Return the [X, Y] coordinate for the center point of the cell that contains the specified text.  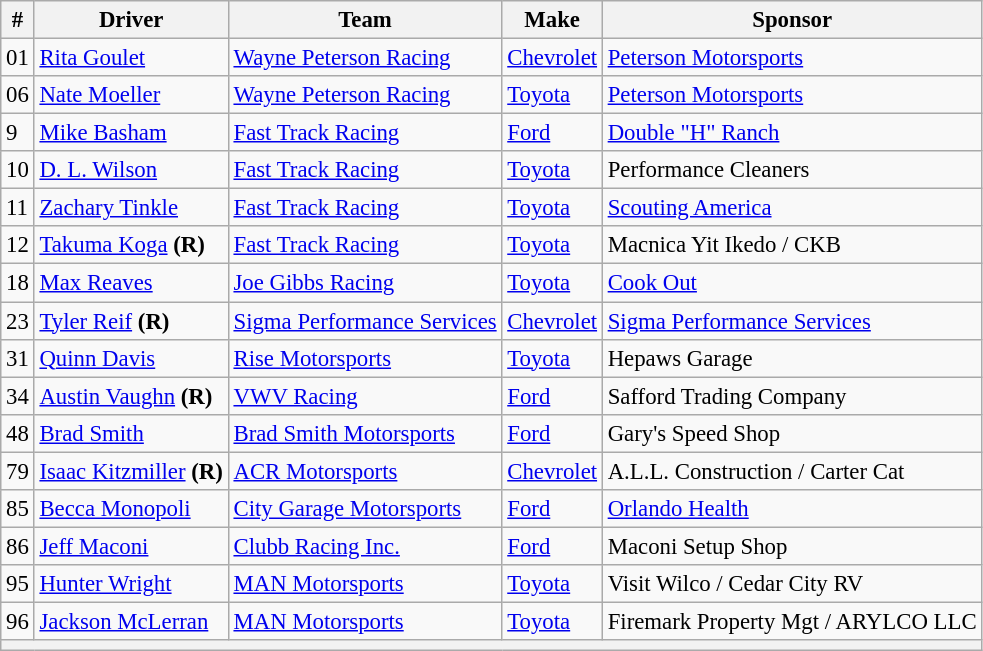
95 [18, 584]
9 [18, 133]
48 [18, 433]
12 [18, 245]
Make [552, 20]
Safford Trading Company [792, 396]
96 [18, 621]
Sponsor [792, 20]
Mike Basham [131, 133]
Team [365, 20]
Orlando Health [792, 509]
34 [18, 396]
D. L. Wilson [131, 170]
ACR Motorsports [365, 471]
Hunter Wright [131, 584]
11 [18, 208]
Jackson McLerran [131, 621]
Macnica Yit Ikedo / CKB [792, 245]
Tyler Reif (R) [131, 321]
Rise Motorsports [365, 358]
Isaac Kitzmiller (R) [131, 471]
Jeff Maconi [131, 546]
Nate Moeller [131, 95]
Visit Wilco / Cedar City RV [792, 584]
A.L.L. Construction / Carter Cat [792, 471]
31 [18, 358]
Brad Smith Motorsports [365, 433]
Hepaws Garage [792, 358]
Driver [131, 20]
Cook Out [792, 283]
Zachary Tinkle [131, 208]
Becca Monopoli [131, 509]
Takuma Koga (R) [131, 245]
79 [18, 471]
Brad Smith [131, 433]
Performance Cleaners [792, 170]
Firemark Property Mgt / ARYLCO LLC [792, 621]
86 [18, 546]
Gary's Speed Shop [792, 433]
Austin Vaughn (R) [131, 396]
Rita Goulet [131, 58]
23 [18, 321]
Scouting America [792, 208]
City Garage Motorsports [365, 509]
Joe Gibbs Racing [365, 283]
Clubb Racing Inc. [365, 546]
85 [18, 509]
18 [18, 283]
Max Reaves [131, 283]
Maconi Setup Shop [792, 546]
VWV Racing [365, 396]
01 [18, 58]
Quinn Davis [131, 358]
10 [18, 170]
06 [18, 95]
Double "H" Ranch [792, 133]
# [18, 20]
